Detect which cell encompasses the target text, then output its [X, Y] center coordinate. 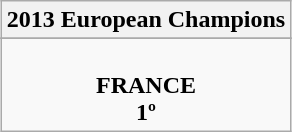
FRANCE1º [146, 85]
2013 European Champions [146, 20]
